Find where the given text appears and provide that cell's center as (x, y) coordinate. 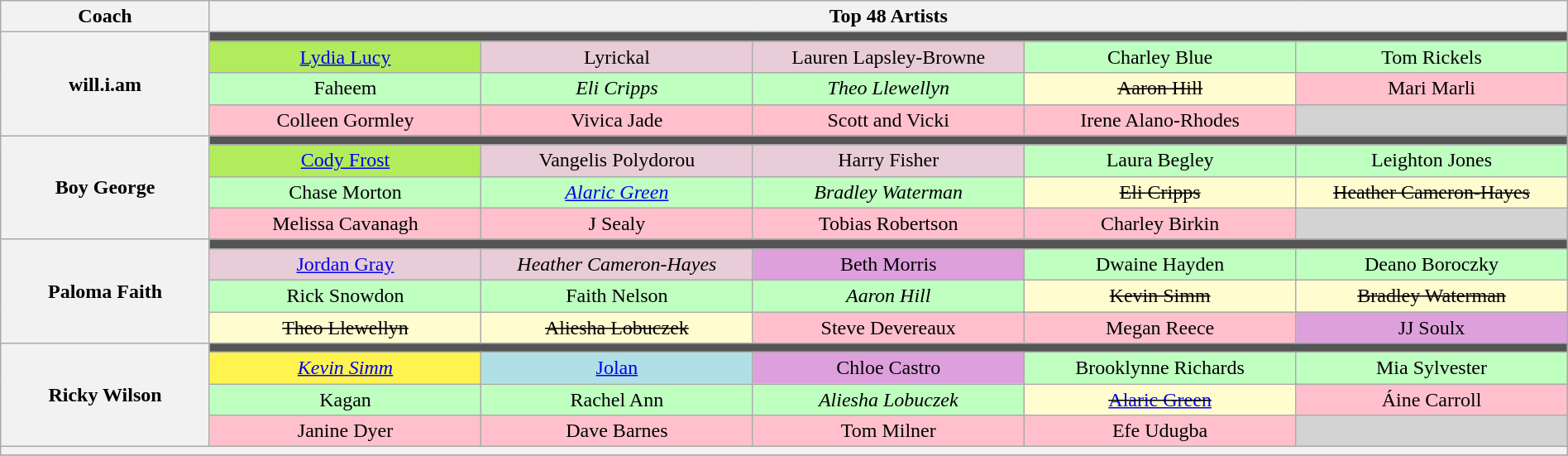
Faheem (345, 89)
JJ Soulx (1432, 327)
Vivica Jade (617, 120)
Scott and Vicki (888, 120)
Colleen Gormley (345, 120)
Lydia Lucy (345, 57)
Mia Sylvester (1432, 368)
Steve Devereaux (888, 327)
Vangelis Polydorou (617, 161)
Deano Boroczky (1432, 264)
Tom Rickels (1432, 57)
Jordan Gray (345, 264)
Boy George (106, 187)
Brooklynne Richards (1159, 368)
Leighton Jones (1432, 161)
Paloma Faith (106, 291)
Chase Morton (345, 192)
Janine Dyer (345, 431)
Irene Alano-Rhodes (1159, 120)
Melissa Cavanagh (345, 223)
Kagan (345, 400)
Ricky Wilson (106, 396)
Lyrickal (617, 57)
Megan Reece (1159, 327)
Efe Udugba (1159, 431)
Laura Begley (1159, 161)
Rick Snowdon (345, 295)
Jolan (617, 368)
Dave Barnes (617, 431)
Top 48 Artists (888, 17)
Tom Milner (888, 431)
J Sealy (617, 223)
Mari Marli (1432, 89)
will.i.am (106, 84)
Harry Fisher (888, 161)
Charley Blue (1159, 57)
Chloe Castro (888, 368)
Coach (106, 17)
Cody Frost (345, 161)
Beth Morris (888, 264)
Dwaine Hayden (1159, 264)
Charley Birkin (1159, 223)
Tobias Robertson (888, 223)
Rachel Ann (617, 400)
Lauren Lapsley-Browne (888, 57)
Faith Nelson (617, 295)
Áine Carroll (1432, 400)
